Extract the (X, Y) coordinate from the center of the cell holding the provided text.  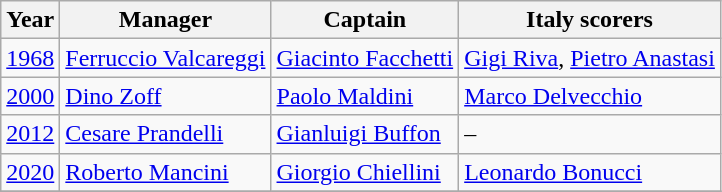
Paolo Maldini (365, 96)
2020 (30, 172)
Cesare Prandelli (166, 134)
– (590, 134)
Marco Delvecchio (590, 96)
Dino Zoff (166, 96)
2000 (30, 96)
Gigi Riva, Pietro Anastasi (590, 58)
2012 (30, 134)
Giorgio Chiellini (365, 172)
1968 (30, 58)
Roberto Mancini (166, 172)
Captain (365, 20)
Giacinto Facchetti (365, 58)
Italy scorers (590, 20)
Gianluigi Buffon (365, 134)
Year (30, 20)
Manager (166, 20)
Ferruccio Valcareggi (166, 58)
Leonardo Bonucci (590, 172)
